Determine the [X, Y] coordinate at the center of the cell enclosing the given text.  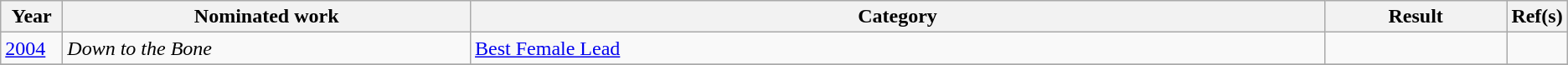
Down to the Bone [266, 48]
Best Female Lead [898, 48]
Ref(s) [1537, 17]
2004 [32, 48]
Year [32, 17]
Nominated work [266, 17]
Category [898, 17]
Result [1416, 17]
